Pinpoint the cell where the given text exists, returning its [x, y] midpoint coordinate. 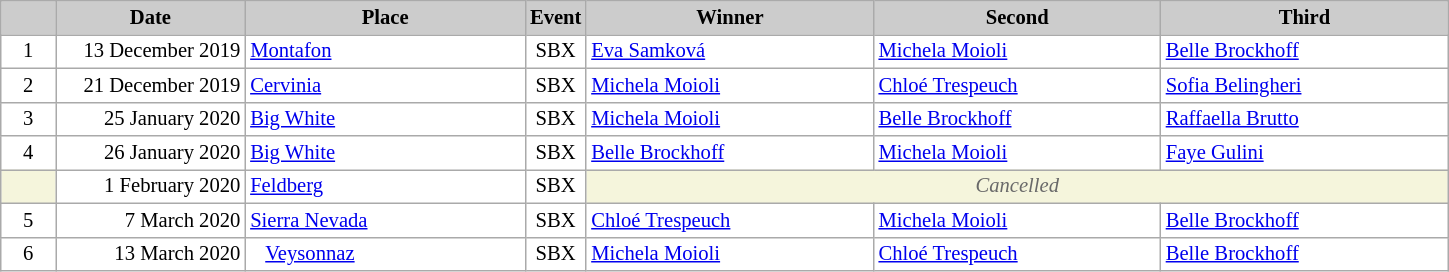
Third [1304, 17]
1 February 2020 [151, 186]
1 [28, 51]
Cancelled [1017, 186]
26 January 2020 [151, 153]
13 March 2020 [151, 254]
Cervinia [385, 85]
Faye Gulini [1304, 153]
Feldberg [385, 186]
Event [556, 17]
Sierra Nevada [385, 220]
3 [28, 119]
5 [28, 220]
4 [28, 153]
Montafon [385, 51]
Veysonnaz [385, 254]
7 March 2020 [151, 220]
Winner [730, 17]
2 [28, 85]
Raffaella Brutto [1304, 119]
Second [1018, 17]
13 December 2019 [151, 51]
21 December 2019 [151, 85]
25 January 2020 [151, 119]
Date [151, 17]
6 [28, 254]
Place [385, 17]
Eva Samková [730, 51]
Sofia Belingheri [1304, 85]
